Identify which cell holds the provided text, then report its [x, y] central coordinate. 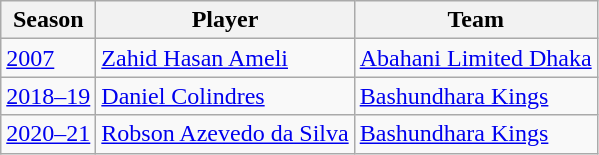
Player [225, 20]
Team [476, 20]
2018–19 [48, 96]
2007 [48, 58]
2020–21 [48, 134]
Robson Azevedo da Silva [225, 134]
Daniel Colindres [225, 96]
Zahid Hasan Ameli [225, 58]
Season [48, 20]
Abahani Limited Dhaka [476, 58]
